Output the (x, y) coordinate of the center of the cell containing the given text.  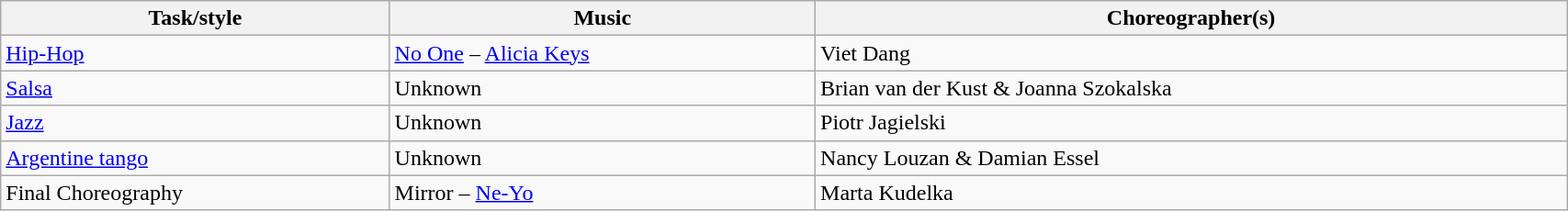
Piotr Jagielski (1191, 123)
Argentine tango (195, 158)
Viet Dang (1191, 53)
Hip-Hop (195, 53)
Final Choreography (195, 193)
Music (603, 18)
Brian van der Kust & Joanna Szokalska (1191, 88)
Nancy Louzan & Damian Essel (1191, 158)
Task/style (195, 18)
Marta Kudelka (1191, 193)
Salsa (195, 88)
No One – Alicia Keys (603, 53)
Mirror – Ne-Yo (603, 193)
Jazz (195, 123)
Choreographer(s) (1191, 18)
